Find where the given text appears and provide that cell's center as (X, Y) coordinate. 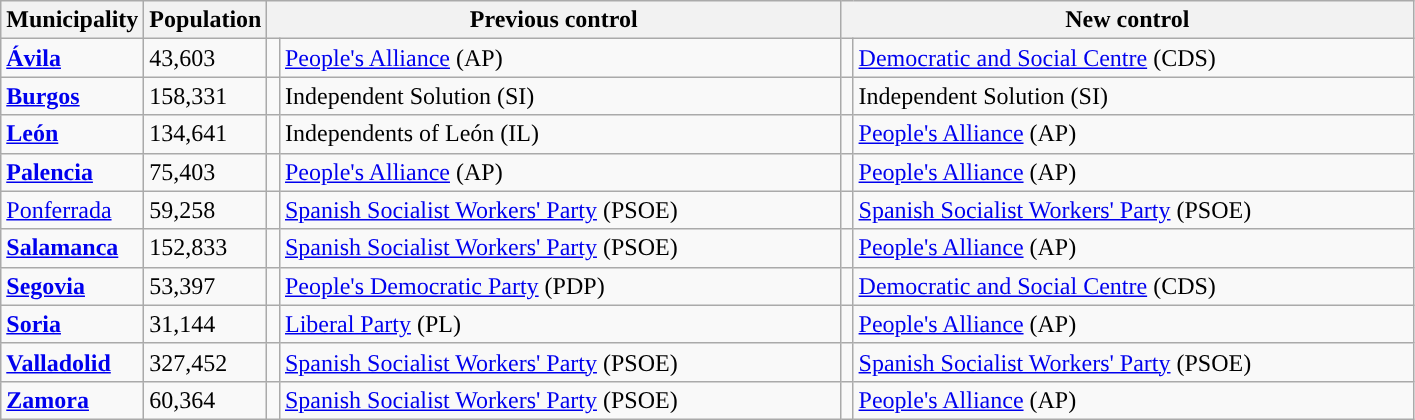
31,144 (206, 324)
Segovia (72, 286)
Burgos (72, 96)
134,641 (206, 134)
75,403 (206, 172)
People's Democratic Party (PDP) (560, 286)
60,364 (206, 400)
Palencia (72, 172)
59,258 (206, 210)
Soria (72, 324)
Municipality (72, 20)
Liberal Party (PL) (560, 324)
43,603 (206, 58)
Salamanca (72, 248)
Zamora (72, 400)
Ponferrada (72, 210)
León (72, 134)
Valladolid (72, 362)
Previous control (554, 20)
Independents of León (IL) (560, 134)
Population (206, 20)
Ávila (72, 58)
New control (1127, 20)
158,331 (206, 96)
327,452 (206, 362)
53,397 (206, 286)
152,833 (206, 248)
